Find where the given text appears and provide that cell's center as [x, y] coordinate. 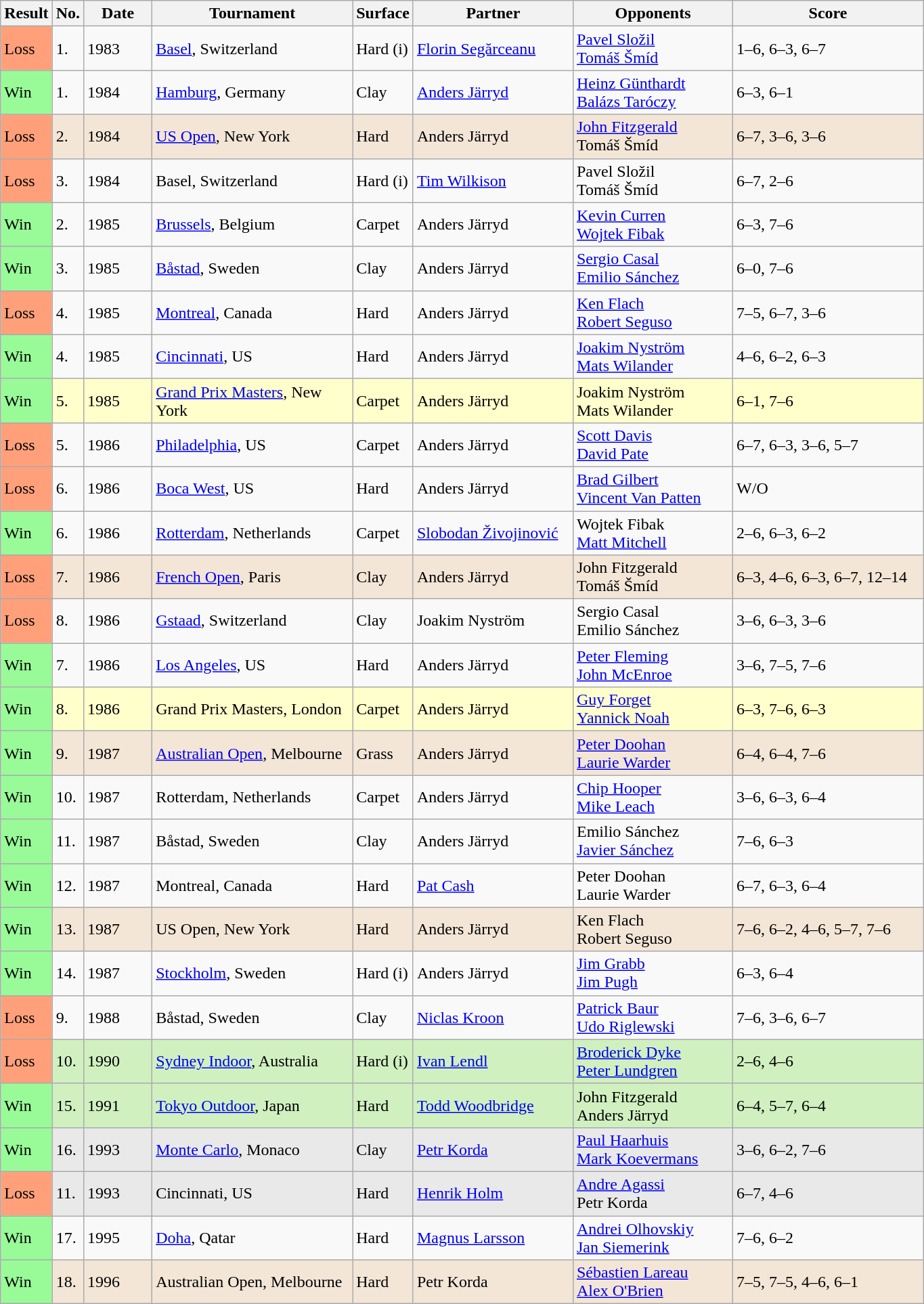
Opponents [653, 14]
Jim Grabb Jim Pugh [653, 974]
Tournament [252, 14]
Score [829, 14]
Result [26, 14]
Hamburg, Germany [252, 92]
6–7, 4–6 [829, 1193]
1991 [118, 1105]
Florin Segărceanu [493, 49]
Tokyo Outdoor, Japan [252, 1105]
Niclas Kroon [493, 1017]
7–6, 3–6, 6–7 [829, 1017]
Sébastien Lareau Alex O'Brien [653, 1282]
3–6, 6–3, 6–4 [829, 798]
Emilio Sánchez Javier Sánchez [653, 841]
Andrei Olhovskiy Jan Siemerink [653, 1238]
6–7, 2–6 [829, 180]
Scott Davis David Pate [653, 444]
3–6, 7–5, 7–6 [829, 665]
Wojtek Fibak Matt Mitchell [653, 532]
7–6, 6–3 [829, 841]
6–3, 6–4 [829, 974]
16. [68, 1150]
Patrick Baur Udo Riglewski [653, 1017]
2–6, 6–3, 6–2 [829, 532]
Brussels, Belgium [252, 225]
Gstaad, Switzerland [252, 622]
6–3, 4–6, 6–3, 6–7, 12–14 [829, 577]
Slobodan Živojinović [493, 532]
14. [68, 974]
Kevin Curren Wojtek Fibak [653, 225]
7–5, 7–5, 4–6, 6–1 [829, 1282]
6–7, 3–6, 3–6 [829, 137]
6–0, 7–6 [829, 268]
French Open, Paris [252, 577]
1983 [118, 49]
Ivan Lendl [493, 1062]
17. [68, 1238]
6–1, 7–6 [829, 401]
12. [68, 886]
13. [68, 929]
Broderick Dyke Peter Lundgren [653, 1062]
Guy Forget Yannick Noah [653, 710]
Surface [383, 14]
6–3, 7–6, 6–3 [829, 710]
7–6, 6–2, 4–6, 5–7, 7–6 [829, 929]
Pat Cash [493, 886]
1996 [118, 1282]
Todd Woodbridge [493, 1105]
Brad Gilbert Vincent Van Patten [653, 489]
Los Angeles, US [252, 665]
6–7, 6–3, 6–4 [829, 886]
18. [68, 1282]
Peter Fleming John McEnroe [653, 665]
6–3, 6–1 [829, 92]
Sydney Indoor, Australia [252, 1062]
1988 [118, 1017]
Tim Wilkison [493, 180]
1–6, 6–3, 6–7 [829, 49]
Andre Agassi Petr Korda [653, 1193]
6–4, 6–4, 7–6 [829, 753]
Paul Haarhuis Mark Koevermans [653, 1150]
7–6, 6–2 [829, 1238]
4–6, 6–2, 6–3 [829, 356]
6–4, 5–7, 6–4 [829, 1105]
Boca West, US [252, 489]
Philadelphia, US [252, 444]
3–6, 6–2, 7–6 [829, 1150]
Partner [493, 14]
Chip Hooper Mike Leach [653, 798]
Henrik Holm [493, 1193]
15. [68, 1105]
Monte Carlo, Monaco [252, 1150]
No. [68, 14]
3–6, 6–3, 3–6 [829, 622]
1995 [118, 1238]
Grass [383, 753]
Date [118, 14]
6–3, 7–6 [829, 225]
Grand Prix Masters, London [252, 710]
Grand Prix Masters, New York [252, 401]
1990 [118, 1062]
2–6, 4–6 [829, 1062]
7–5, 6–7, 3–6 [829, 313]
Heinz Günthardt Balázs Taróczy [653, 92]
Doha, Qatar [252, 1238]
Joakim Nyström [493, 622]
6–7, 6–3, 3–6, 5–7 [829, 444]
W/O [829, 489]
Magnus Larsson [493, 1238]
John Fitzgerald Anders Järryd [653, 1105]
Stockholm, Sweden [252, 974]
